Scan for the cell matching the given text and deliver its [x, y] coordinate at center. 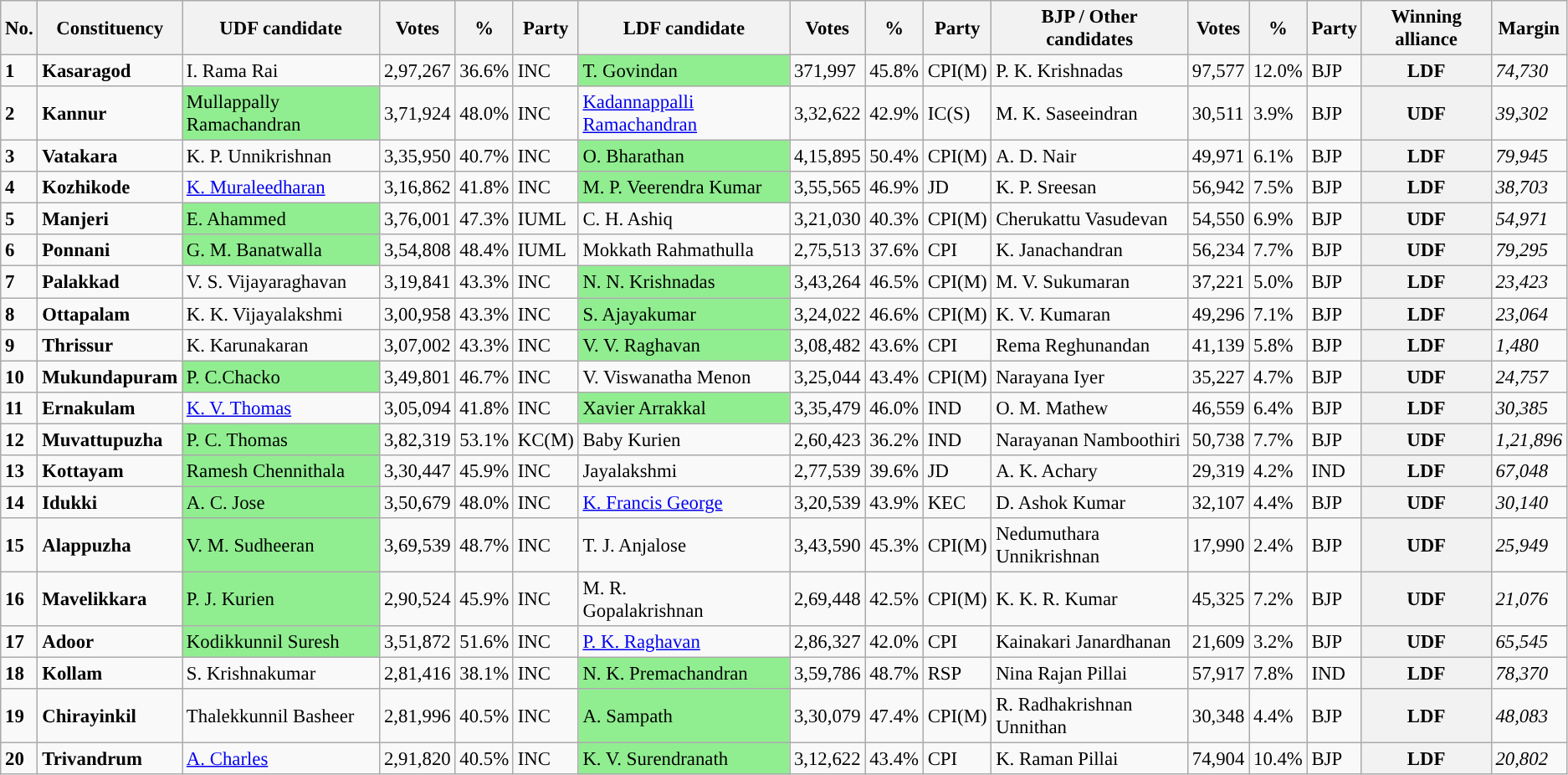
48,083 [1529, 716]
10 [19, 377]
16 [19, 599]
1,21,896 [1529, 439]
49,296 [1218, 314]
2,77,539 [828, 471]
A. C. Jose [281, 502]
K. P. Sreesan [1089, 187]
3,55,565 [828, 187]
4 [19, 187]
38,703 [1529, 187]
K. Muraleedharan [281, 187]
3,00,958 [418, 314]
54,550 [1218, 219]
23,423 [1529, 282]
Xavier Arrakkal [684, 408]
M. K. Saseeindran [1089, 114]
2,91,820 [418, 759]
Trivandrum [110, 759]
15 [19, 546]
Kainakari Janardhanan [1089, 642]
48.4% [484, 250]
18 [19, 674]
Baby Kurien [684, 439]
40.3% [894, 219]
2,97,267 [418, 71]
3,08,482 [828, 345]
46.5% [894, 282]
24,757 [1529, 377]
79,945 [1529, 157]
Rema Reghunandan [1089, 345]
6 [19, 250]
7.8% [1278, 674]
37.6% [894, 250]
Kodikkunnil Suresh [281, 642]
Mavelikkara [110, 599]
12 [19, 439]
41,139 [1218, 345]
3,50,679 [418, 502]
45,325 [1218, 599]
3,43,264 [828, 282]
56,234 [1218, 250]
3,21,030 [828, 219]
K. V. Thomas [281, 408]
3,49,801 [418, 377]
2,69,448 [828, 599]
43.6% [894, 345]
P. J. Kurien [281, 599]
7.1% [1278, 314]
K. Karunakaran [281, 345]
3,12,622 [828, 759]
LDF candidate [684, 28]
17 [19, 642]
K. P. Unnikrishnan [281, 157]
3,05,094 [418, 408]
N. N. Krishnadas [684, 282]
1 [19, 71]
D. Ashok Kumar [1089, 502]
2,90,524 [418, 599]
Vatakara [110, 157]
A. D. Nair [1089, 157]
C. H. Ashiq [684, 219]
2,60,423 [828, 439]
40.7% [484, 157]
T. J. Anjalose [684, 546]
S. Krishnakumar [281, 674]
42.5% [894, 599]
Winning alliance [1426, 28]
3,19,841 [418, 282]
3,25,044 [828, 377]
K. K. R. Kumar [1089, 599]
3,30,079 [828, 716]
46.7% [484, 377]
3,82,319 [418, 439]
Mukundapuram [110, 377]
20 [19, 759]
46,559 [1218, 408]
KEC [957, 502]
23,064 [1529, 314]
371,997 [828, 71]
M. R.Gopalakrishnan [684, 599]
Manjeri [110, 219]
K. Francis George [684, 502]
36.2% [894, 439]
Thrissur [110, 345]
30,348 [1218, 716]
A. Charles [281, 759]
45.3% [894, 546]
12.0% [1278, 71]
1,480 [1529, 345]
Nedumuthara Unnikrishnan [1089, 546]
UDF candidate [281, 28]
P. K. Raghavan [684, 642]
N. K. Premachandran [684, 674]
51.6% [484, 642]
IC(S) [957, 114]
47.4% [894, 716]
3.2% [1278, 642]
29,319 [1218, 471]
54,971 [1529, 219]
P. C.Chacko [281, 377]
14 [19, 502]
6.1% [1278, 157]
3,51,872 [418, 642]
10.4% [1278, 759]
3,43,590 [828, 546]
3,30,447 [418, 471]
Kozhikode [110, 187]
13 [19, 471]
3,24,022 [828, 314]
Constituency [110, 28]
5 [19, 219]
K. K. Vijayalakshmi [281, 314]
3,07,002 [418, 345]
39.6% [894, 471]
3,76,001 [418, 219]
V. V. Raghavan [684, 345]
9 [19, 345]
30,140 [1529, 502]
Mullappally Ramachandran [281, 114]
46.6% [894, 314]
Ernakulam [110, 408]
3,69,539 [418, 546]
32,107 [1218, 502]
V. Viswanatha Menon [684, 377]
49,971 [1218, 157]
53.1% [484, 439]
46.9% [894, 187]
V. M. Sudheeran [281, 546]
K. V. Kumaran [1089, 314]
Adoor [110, 642]
3,35,950 [418, 157]
30,511 [1218, 114]
2 [19, 114]
11 [19, 408]
57,917 [1218, 674]
7 [19, 282]
3,59,786 [828, 674]
3.9% [1278, 114]
I. Rama Rai [281, 71]
5.8% [1278, 345]
3,32,622 [828, 114]
5.0% [1278, 282]
3,54,808 [418, 250]
P. K. Krishnadas [1089, 71]
Margin [1529, 28]
74,904 [1218, 759]
K. Janachandran [1089, 250]
Mokkath Rahmathulla [684, 250]
Idukki [110, 502]
19 [19, 716]
7.5% [1278, 187]
6.4% [1278, 408]
4.7% [1278, 377]
Narayana Iyer [1089, 377]
RSP [957, 674]
2,81,416 [418, 674]
7.2% [1278, 599]
A. K. Achary [1089, 471]
R. Radhakrishnan Unnithan [1089, 716]
BJP / Other candidates [1089, 28]
Kottayam [110, 471]
Nina Rajan Pillai [1089, 674]
Alappuzha [110, 546]
Chirayinkil [110, 716]
42.0% [894, 642]
K. Raman Pillai [1089, 759]
A. Sampath [684, 716]
35,227 [1218, 377]
45.8% [894, 71]
97,577 [1218, 71]
Thalekkunnil Basheer [281, 716]
50.4% [894, 157]
O. Bharathan [684, 157]
K. V. Surendranath [684, 759]
25,949 [1529, 546]
3,35,479 [828, 408]
47.3% [484, 219]
67,048 [1529, 471]
2,81,996 [418, 716]
36.6% [484, 71]
4.2% [1278, 471]
38.1% [484, 674]
Narayanan Namboothiri [1089, 439]
3 [19, 157]
T. Govindan [684, 71]
3,20,539 [828, 502]
2.4% [1278, 546]
78,370 [1529, 674]
G. M. Banatwalla [281, 250]
30,385 [1529, 408]
M. P. Veerendra Kumar [684, 187]
Jayalakshmi [684, 471]
Ramesh Chennithala [281, 471]
20,802 [1529, 759]
3,71,924 [418, 114]
Cherukattu Vasudevan [1089, 219]
Muvattupuzha [110, 439]
M. V. Sukumaran [1089, 282]
65,545 [1529, 642]
21,609 [1218, 642]
Ponnani [110, 250]
6.9% [1278, 219]
E. Ahammed [281, 219]
42.9% [894, 114]
Ottapalam [110, 314]
Kadannappalli Ramachandran [684, 114]
V. S. Vijayaraghavan [281, 282]
8 [19, 314]
74,730 [1529, 71]
50,738 [1218, 439]
S. Ajayakumar [684, 314]
No. [19, 28]
37,221 [1218, 282]
3,16,862 [418, 187]
P. C. Thomas [281, 439]
4,15,895 [828, 157]
Kasaragod [110, 71]
Kollam [110, 674]
43.9% [894, 502]
79,295 [1529, 250]
2,75,513 [828, 250]
46.0% [894, 408]
17,990 [1218, 546]
21,076 [1529, 599]
56,942 [1218, 187]
O. M. Mathew [1089, 408]
Kannur [110, 114]
Palakkad [110, 282]
2,86,327 [828, 642]
39,302 [1529, 114]
KC(M) [546, 439]
